Search for the cell housing the specified text and yield its (x, y) center coordinate. 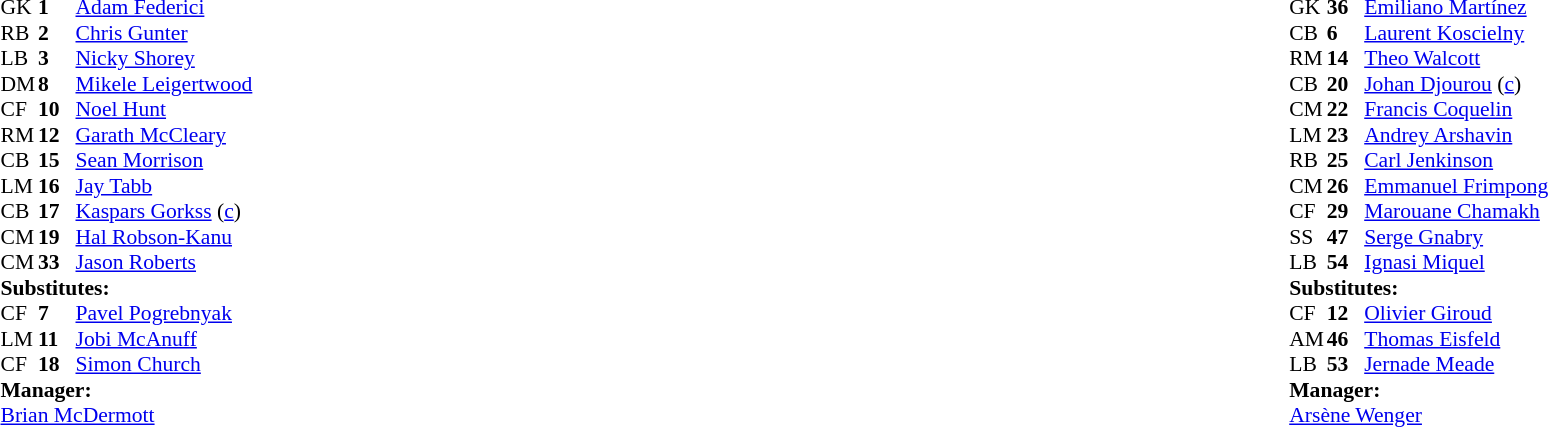
Marouane Chamakh (1456, 211)
33 (57, 263)
8 (57, 84)
10 (57, 109)
23 (1346, 135)
18 (57, 365)
22 (1346, 109)
2 (57, 33)
14 (1346, 59)
Mikele Leigertwood (164, 84)
AM (1308, 339)
Pavel Pogrebnyak (164, 313)
47 (1346, 237)
Francis Coquelin (1456, 109)
16 (57, 186)
20 (1346, 84)
Laurent Koscielny (1456, 33)
46 (1346, 339)
Nicky Shorey (164, 59)
26 (1346, 186)
Ignasi Miquel (1456, 263)
Jobi McAnuff (164, 339)
19 (57, 237)
53 (1346, 365)
25 (1346, 161)
7 (57, 313)
Chris Gunter (164, 33)
54 (1346, 263)
Thomas Eisfeld (1456, 339)
Theo Walcott (1456, 59)
Jason Roberts (164, 263)
SS (1308, 237)
29 (1346, 211)
Kaspars Gorkss (c) (164, 211)
Emmanuel Frimpong (1456, 186)
Sean Morrison (164, 161)
15 (57, 161)
17 (57, 211)
DM (19, 84)
6 (1346, 33)
Garath McCleary (164, 135)
11 (57, 339)
Carl Jenkinson (1456, 161)
Olivier Giroud (1456, 313)
Noel Hunt (164, 109)
Simon Church (164, 365)
Johan Djourou (c) (1456, 84)
Jay Tabb (164, 186)
Andrey Arshavin (1456, 135)
Hal Robson-Kanu (164, 237)
Jernade Meade (1456, 365)
3 (57, 59)
Serge Gnabry (1456, 237)
